Output the [x, y] coordinate of the center of the cell containing the given text.  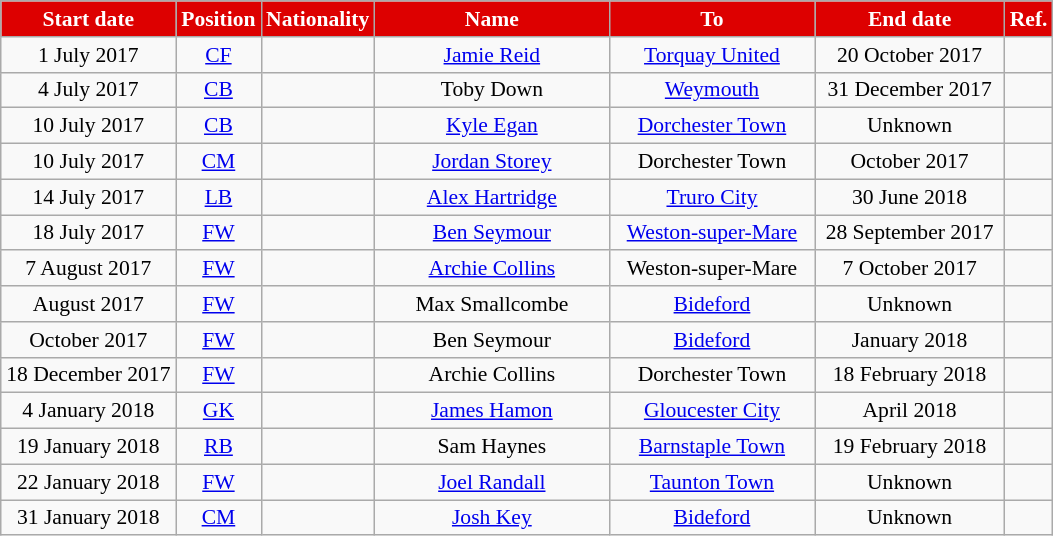
Position [218, 19]
7 August 2017 [88, 269]
Jordan Storey [492, 162]
Taunton Town [712, 482]
Max Smallcombe [492, 304]
Start date [88, 19]
4 January 2018 [88, 411]
August 2017 [88, 304]
20 October 2017 [910, 55]
James Hamon [492, 411]
Josh Key [492, 518]
19 January 2018 [88, 447]
Weymouth [712, 90]
28 September 2017 [910, 233]
31 December 2017 [910, 90]
End date [910, 19]
31 January 2018 [88, 518]
Ref. [1029, 19]
19 February 2018 [910, 447]
Jamie Reid [492, 55]
4 July 2017 [88, 90]
Kyle Egan [492, 126]
Sam Haynes [492, 447]
April 2018 [910, 411]
To [712, 19]
Barnstaple Town [712, 447]
GK [218, 411]
1 July 2017 [88, 55]
14 July 2017 [88, 197]
January 2018 [910, 340]
18 July 2017 [88, 233]
Gloucester City [712, 411]
30 June 2018 [910, 197]
22 January 2018 [88, 482]
Toby Down [492, 90]
Joel Randall [492, 482]
Name [492, 19]
18 February 2018 [910, 375]
18 December 2017 [88, 375]
CF [218, 55]
Torquay United [712, 55]
RB [218, 447]
Nationality [318, 19]
LB [218, 197]
7 October 2017 [910, 269]
Truro City [712, 197]
Alex Hartridge [492, 197]
